From the cell containing the given text, extract its center point as [X, Y] coordinate. 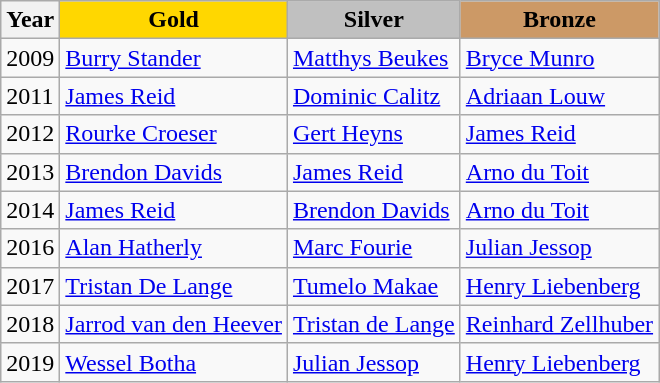
Gert Heyns [374, 134]
Bryce Munro [559, 58]
2014 [30, 210]
Rourke Croeser [174, 134]
2012 [30, 134]
Bronze [559, 20]
Year [30, 20]
Tumelo Makae [374, 286]
Marc Fourie [374, 248]
2017 [30, 286]
Wessel Botha [174, 362]
Tristan de Lange [374, 324]
Gold [174, 20]
2019 [30, 362]
2011 [30, 96]
2018 [30, 324]
Reinhard Zellhuber [559, 324]
Adriaan Louw [559, 96]
2016 [30, 248]
Matthys Beukes [374, 58]
Alan Hatherly [174, 248]
Silver [374, 20]
Dominic Calitz [374, 96]
2013 [30, 172]
Burry Stander [174, 58]
Tristan De Lange [174, 286]
2009 [30, 58]
Jarrod van den Heever [174, 324]
